Pinpoint the cell where the given text exists, returning its [X, Y] midpoint coordinate. 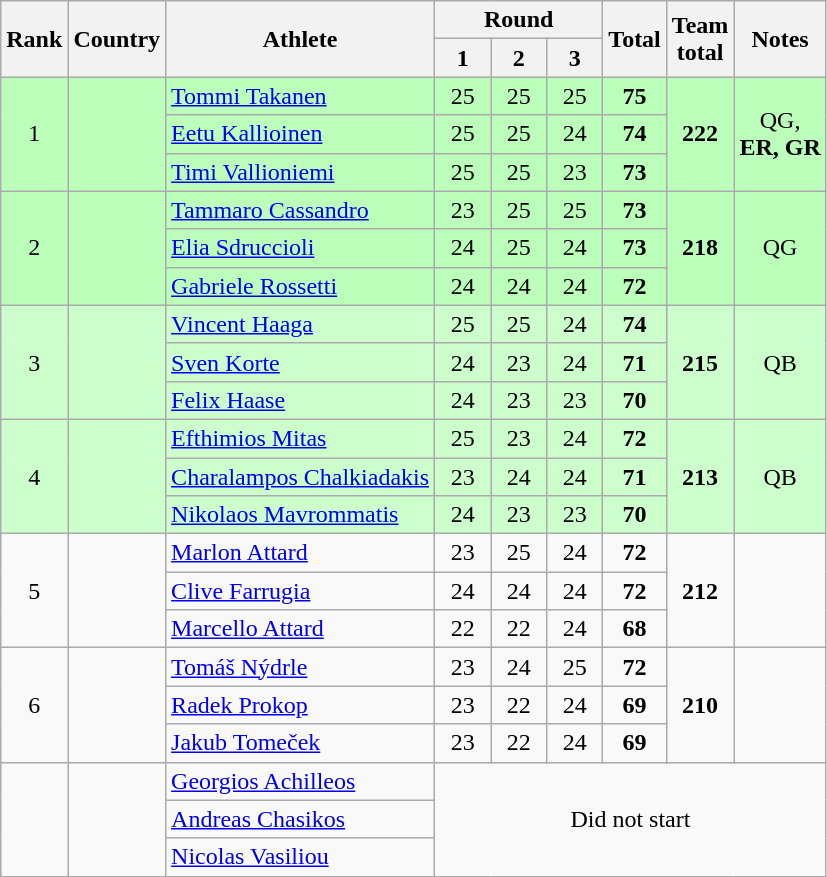
Elia Sdruccioli [300, 248]
Eetu Kallioinen [300, 134]
Round [519, 20]
213 [700, 476]
Athlete [300, 39]
Tommi Takanen [300, 96]
Tomáš Nýdrle [300, 667]
Felix Haase [300, 400]
Jakub Tomeček [300, 743]
212 [700, 591]
Charalampos Chalkiadakis [300, 477]
Nikolaos Mavrommatis [300, 515]
Teamtotal [700, 39]
Andreas Chasikos [300, 819]
Notes [780, 39]
75 [635, 96]
218 [700, 248]
222 [700, 134]
Georgios Achilleos [300, 781]
QG [780, 248]
Gabriele Rossetti [300, 286]
4 [34, 476]
215 [700, 362]
68 [635, 629]
Clive Farrugia [300, 591]
210 [700, 705]
Rank [34, 39]
Marlon Attard [300, 553]
Nicolas Vasiliou [300, 857]
Tammaro Cassandro [300, 210]
Total [635, 39]
5 [34, 591]
Efthimios Mitas [300, 438]
Did not start [631, 819]
Timi Vallioniemi [300, 172]
Radek Prokop [300, 705]
Vincent Haaga [300, 324]
Sven Korte [300, 362]
Marcello Attard [300, 629]
Country [117, 39]
6 [34, 705]
QG,ER, GR [780, 134]
